Search for the cell housing the specified text and yield its (X, Y) center coordinate. 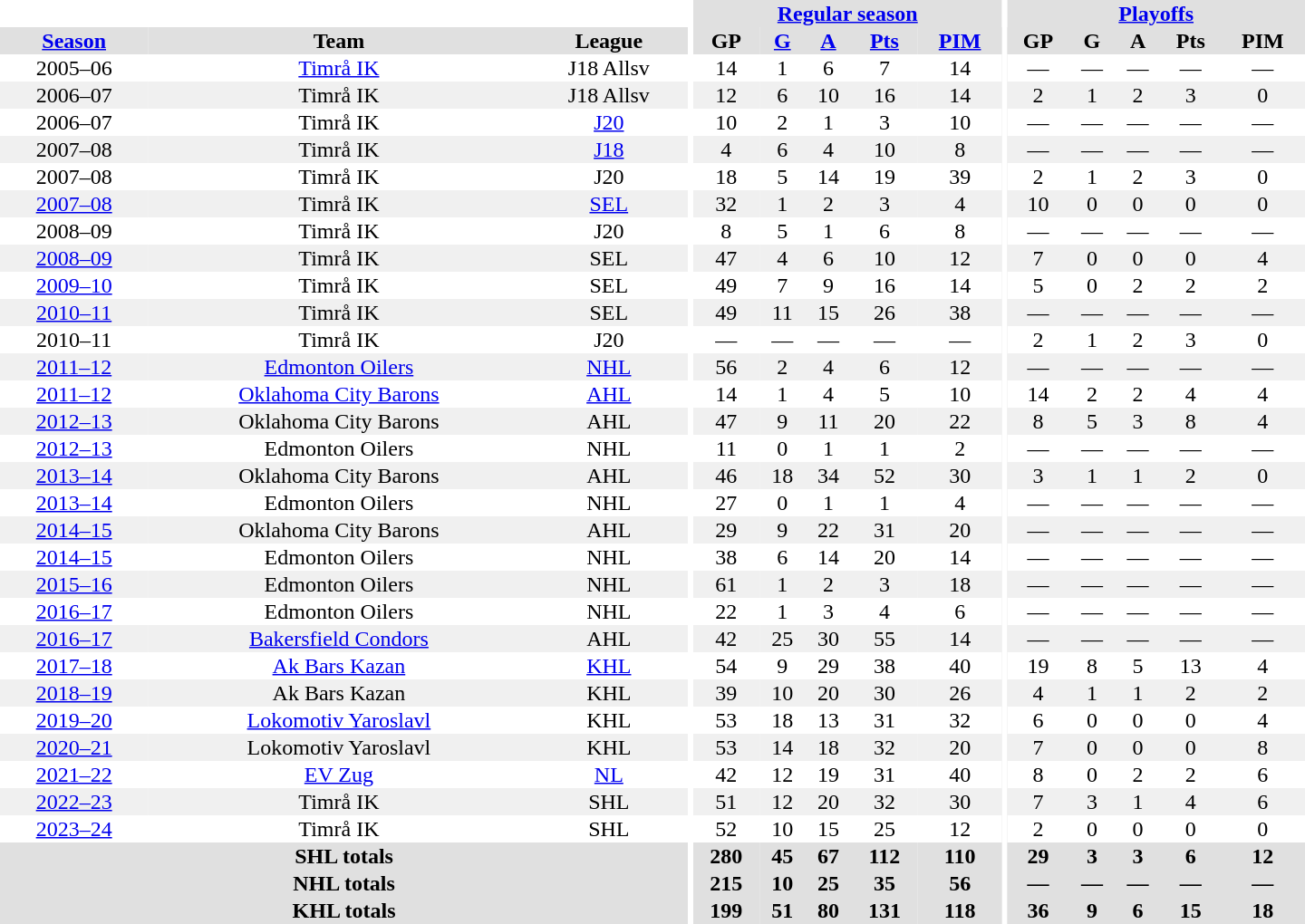
34 (828, 476)
215 (727, 883)
2009–10 (74, 285)
45 (783, 856)
Playoffs (1156, 14)
118 (961, 910)
80 (828, 910)
SHL totals (344, 856)
Season (74, 41)
199 (727, 910)
2018–19 (74, 693)
Regular season (848, 14)
27 (727, 503)
67 (828, 856)
46 (727, 476)
2022–23 (74, 802)
NHL totals (344, 883)
131 (884, 910)
2020–21 (74, 747)
NL (609, 775)
36 (1038, 910)
League (609, 41)
2017–18 (74, 666)
110 (961, 856)
2015–16 (74, 584)
Team (339, 41)
35 (884, 883)
61 (727, 584)
2021–22 (74, 775)
55 (884, 639)
EV Zug (339, 775)
2005–06 (74, 68)
J18 (609, 149)
112 (884, 856)
54 (727, 666)
280 (727, 856)
Bakersfield Condors (339, 639)
2023–24 (74, 829)
2019–20 (74, 720)
KHL totals (344, 910)
